For the text-containing cell, return its midpoint in [X, Y] coordinate format. 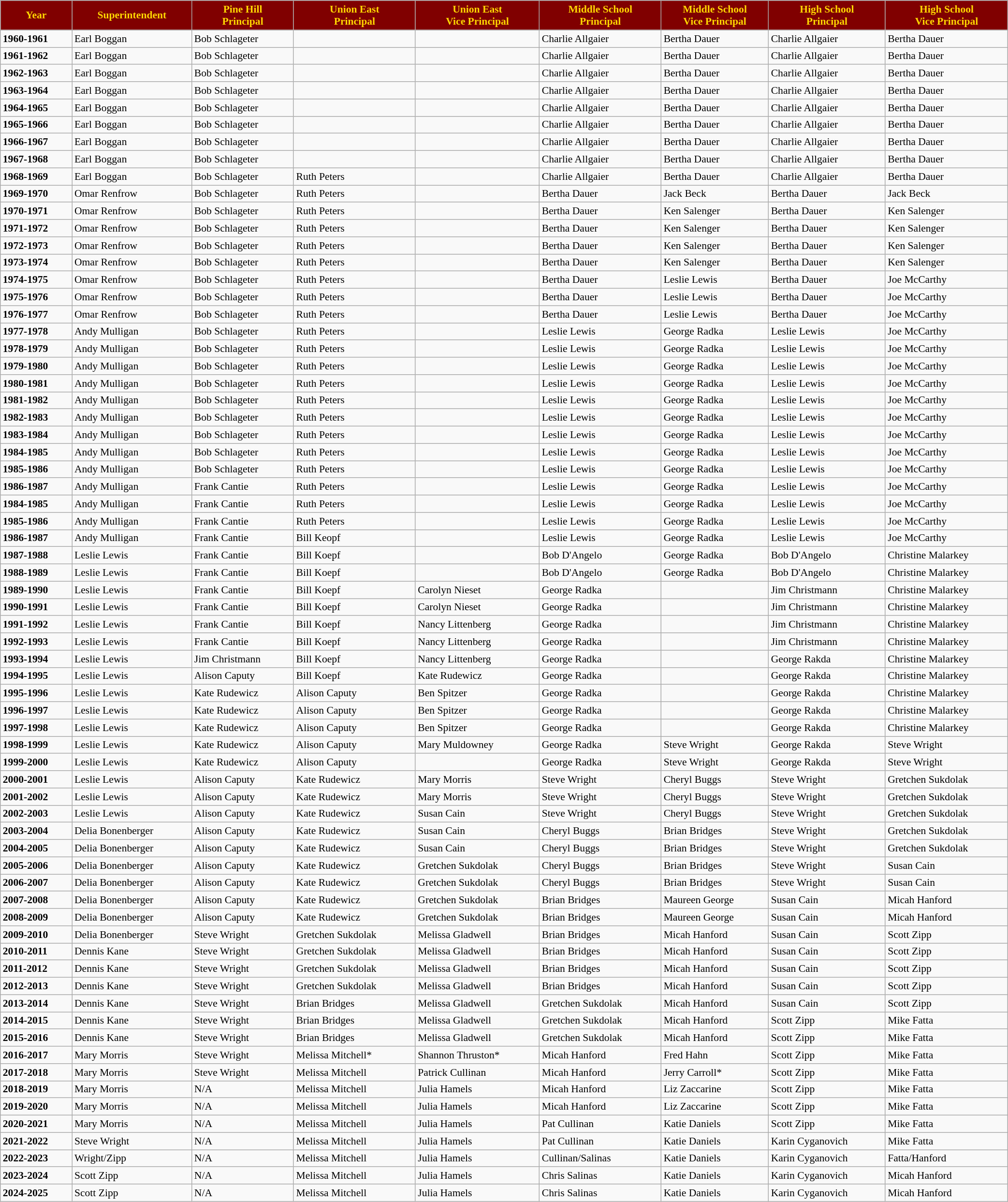
1974-1975 [36, 280]
2017-2018 [36, 1072]
2011-2012 [36, 969]
1981-1982 [36, 400]
1983-1984 [36, 435]
2021-2022 [36, 1141]
1967-1968 [36, 160]
Melissa Mitchell* [354, 1055]
1988-1989 [36, 573]
1964-1965 [36, 108]
1995-1996 [36, 693]
1998-1999 [36, 745]
1962-1963 [36, 73]
2006-2007 [36, 883]
Superintendent [132, 15]
Cullinan/Salinas [600, 1158]
1970-1971 [36, 211]
1976-1977 [36, 314]
1990-1991 [36, 607]
Year [36, 15]
1973-1974 [36, 263]
2022-2023 [36, 1158]
1997-1998 [36, 728]
Pine Hill Principal [243, 15]
2000-2001 [36, 779]
2023-2024 [36, 1176]
1993-1994 [36, 659]
1977-1978 [36, 332]
Wright/Zipp [132, 1158]
2013-2014 [36, 1003]
Jerry Carroll* [715, 1072]
High SchoolVice Principal [947, 15]
1991-1992 [36, 625]
1965-1966 [36, 125]
1966-1967 [36, 142]
Union EastPrincipal [354, 15]
Fatta/Hanford [947, 1158]
2008-2009 [36, 917]
2012-2013 [36, 986]
Fred Hahn [715, 1055]
2024-2025 [36, 1193]
2002-2003 [36, 814]
2014-2015 [36, 1021]
2005-2006 [36, 865]
2001-2002 [36, 797]
1980-1981 [36, 383]
1987-1988 [36, 556]
1989-1990 [36, 590]
Union EastVice Principal [477, 15]
Patrick Cullinan [477, 1072]
1996-1997 [36, 711]
1978-1979 [36, 349]
2010-2011 [36, 952]
Mary Muldowney [477, 745]
1992-1993 [36, 642]
2007-2008 [36, 900]
2020-2021 [36, 1124]
1982-1983 [36, 418]
High SchoolPrincipal [827, 15]
2015-2016 [36, 1038]
1963-1964 [36, 90]
1972-1973 [36, 246]
2009-2010 [36, 935]
1975-1976 [36, 297]
2004-2005 [36, 849]
1979-1980 [36, 366]
1994-1995 [36, 676]
2019-2020 [36, 1107]
2018-2019 [36, 1089]
Shannon Thruston* [477, 1055]
2016-2017 [36, 1055]
1999-2000 [36, 762]
1961-1962 [36, 56]
1960-1961 [36, 39]
Middle SchoolVice Principal [715, 15]
1968-1969 [36, 176]
1969-1970 [36, 194]
2003-2004 [36, 831]
Middle SchoolPrincipal [600, 15]
Bill Keopf [354, 538]
1971-1972 [36, 228]
